Search for the cell housing the specified text and yield its [x, y] center coordinate. 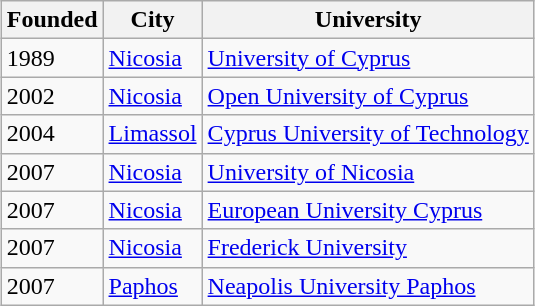
1989 [52, 58]
Neapolis University Paphos [368, 286]
Limassol [152, 134]
Paphos [152, 286]
European University Cyprus [368, 210]
Frederick University [368, 248]
2004 [52, 134]
2002 [52, 96]
University [368, 20]
Open University of Cyprus [368, 96]
University of Nicosia [368, 172]
City [152, 20]
Founded [52, 20]
University of Cyprus [368, 58]
Cyprus University of Technology [368, 134]
